Return the [x, y] coordinate for the center point of the cell that contains the specified text.  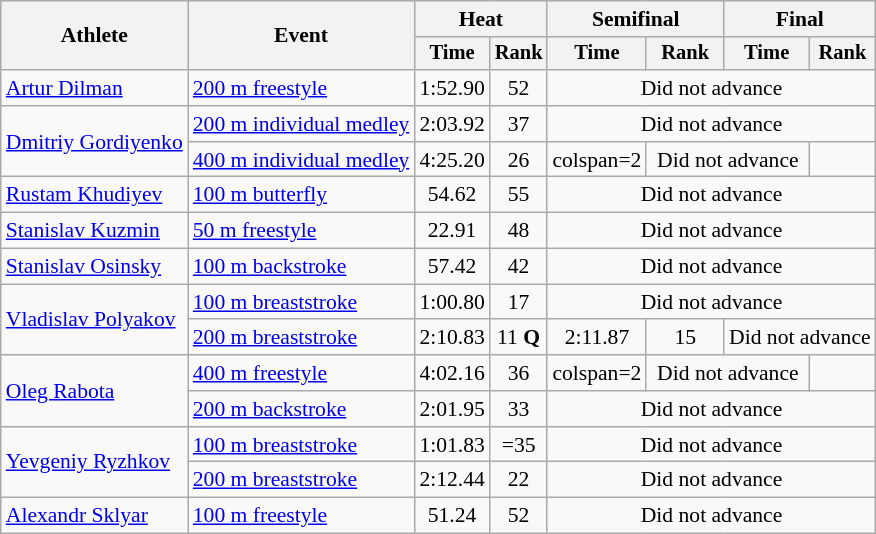
4:25.20 [452, 160]
57.42 [452, 267]
Oleg Rabota [94, 390]
1:52.90 [452, 88]
200 m individual medley [302, 124]
4:02.16 [452, 373]
Dmitriy Gordiyenko [94, 142]
Semifinal [636, 19]
Final [800, 19]
37 [519, 124]
26 [519, 160]
15 [685, 338]
100 m freestyle [302, 516]
200 m backstroke [302, 409]
2:01.95 [452, 409]
2:12.44 [452, 480]
400 m freestyle [302, 373]
22 [519, 480]
100 m backstroke [302, 267]
2:10.83 [452, 338]
100 m butterfly [302, 195]
Vladislav Polyakov [94, 320]
1:00.80 [452, 302]
Event [302, 36]
=35 [519, 445]
55 [519, 195]
Rustam Khudiyev [94, 195]
Alexandr Sklyar [94, 516]
1:01.83 [452, 445]
17 [519, 302]
36 [519, 373]
Stanislav Osinsky [94, 267]
11 Q [519, 338]
54.62 [452, 195]
Yevgeniy Ryzhkov [94, 462]
400 m individual medley [302, 160]
Artur Dilman [94, 88]
2:03.92 [452, 124]
Heat [480, 19]
33 [519, 409]
Athlete [94, 36]
200 m freestyle [302, 88]
2:11.87 [596, 338]
48 [519, 231]
22.91 [452, 231]
50 m freestyle [302, 231]
51.24 [452, 516]
42 [519, 267]
Stanislav Kuzmin [94, 231]
